Output the (X, Y) coordinate of the center of the cell containing the given text.  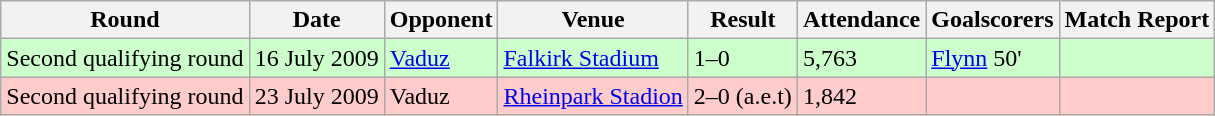
Opponent (441, 20)
1–0 (742, 58)
Goalscorers (992, 20)
Flynn 50' (992, 58)
Rheinpark Stadion (593, 96)
2–0 (a.e.t) (742, 96)
Falkirk Stadium (593, 58)
23 July 2009 (316, 96)
Date (316, 20)
5,763 (861, 58)
Result (742, 20)
1,842 (861, 96)
Attendance (861, 20)
Round (125, 20)
Match Report (1137, 20)
Venue (593, 20)
16 July 2009 (316, 58)
